For the text-containing cell, return its midpoint in (x, y) coordinate format. 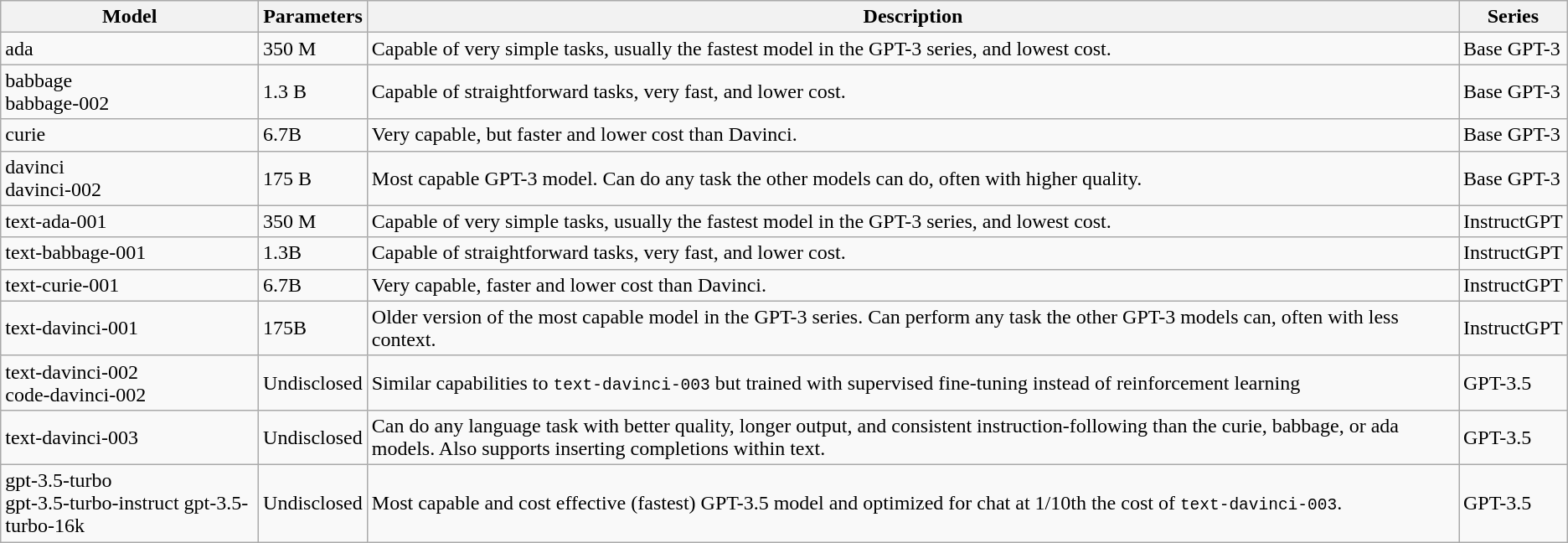
Model (130, 17)
gpt-3.5-turbogpt-3.5-turbo-instruct gpt-3.5-turbo-16k (130, 503)
175 B (313, 178)
text-curie-001 (130, 285)
175B (313, 328)
Parameters (313, 17)
ada (130, 49)
Most capable and cost effective (fastest) GPT-3.5 model and optimized for chat at 1/10th the cost of text-davinci-003. (913, 503)
Most capable GPT-3 model. Can do any task the other models can do, often with higher quality. (913, 178)
davincidavinci-002 (130, 178)
text-davinci-001 (130, 328)
Older version of the most capable model in the GPT-3 series. Can perform any task the other GPT-3 models can, often with less context. (913, 328)
Similar capabilities to text-davinci-003 but trained with supervised fine-tuning instead of reinforcement learning (913, 382)
curie (130, 135)
1.3B (313, 253)
text-babbage-001 (130, 253)
Series (1514, 17)
Very capable, faster and lower cost than Davinci. (913, 285)
text-davinci-003 (130, 437)
Description (913, 17)
1.3 B (313, 92)
Very capable, but faster and lower cost than Davinci. (913, 135)
text-davinci-002code-davinci-002 (130, 382)
text-ada-001 (130, 221)
babbagebabbage-002 (130, 92)
